Output the [x, y] coordinate of the center of the cell containing the given text.  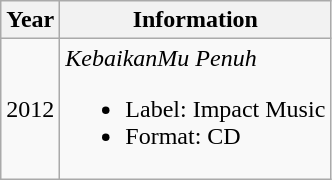
2012 [30, 109]
Information [196, 20]
Year [30, 20]
KebaikanMu PenuhLabel: Impact MusicFormat: CD [196, 109]
